Extract the [x, y] coordinate from the center of the cell holding the provided text.  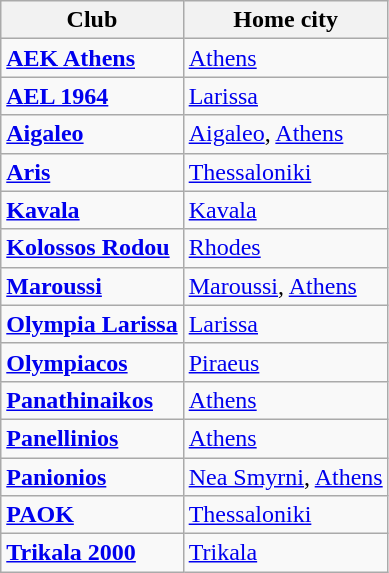
Maroussi [92, 286]
Panionios [92, 477]
Maroussi, Athens [286, 286]
Panathinaikos [92, 400]
Club [92, 20]
Aigaleo [92, 134]
Kolossos Rodou [92, 248]
Aris [92, 172]
Trikala [286, 553]
AEK Athens [92, 58]
Home city [286, 20]
Aigaleo, Athens [286, 134]
Rhodes [286, 248]
AEL 1964 [92, 96]
Panellinios [92, 438]
Olympiacos [92, 362]
Olympia Larissa [92, 324]
Trikala 2000 [92, 553]
Piraeus [286, 362]
PAOK [92, 515]
Nea Smyrni, Athens [286, 477]
